Pinpoint the cell where the given text exists, returning its [x, y] midpoint coordinate. 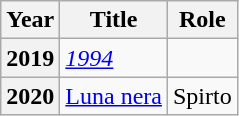
Role [202, 20]
2020 [30, 96]
Luna nera [114, 96]
Year [30, 20]
2019 [30, 58]
Spirto [202, 96]
Title [114, 20]
1994 [114, 58]
